Return the (x, y) coordinate for the center point of the cell that contains the specified text.  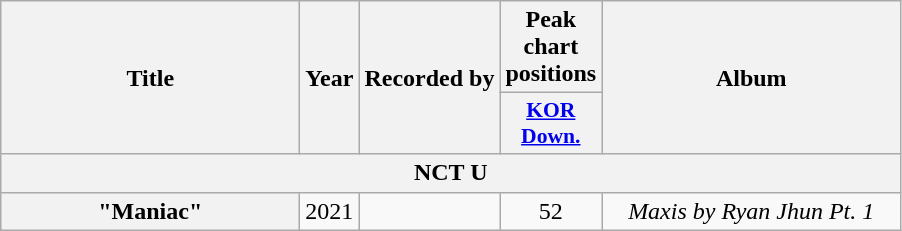
Title (150, 78)
KORDown. (551, 124)
Maxis by Ryan Jhun Pt. 1 (752, 211)
Year (330, 78)
2021 (330, 211)
Album (752, 78)
52 (551, 211)
Peak chart positions (551, 47)
Recorded by (430, 78)
"Maniac" (150, 211)
NCT U (451, 173)
